From the cell containing the given text, extract its center point as [x, y] coordinate. 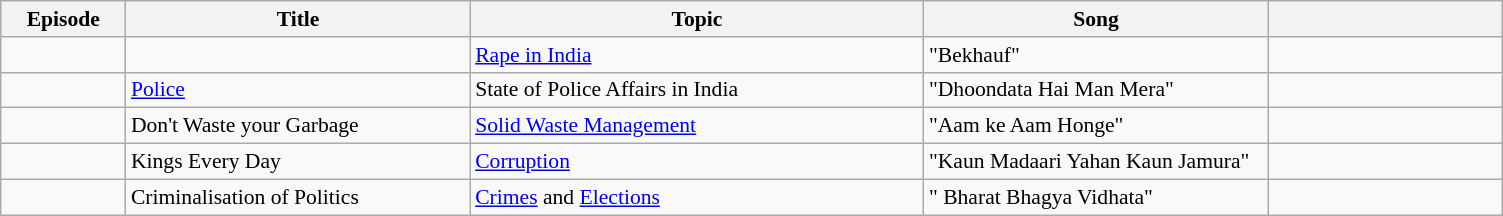
Kings Every Day [298, 162]
Crimes and Elections [697, 197]
Corruption [697, 162]
Criminalisation of Politics [298, 197]
Don't Waste your Garbage [298, 126]
Episode [64, 19]
" Bharat Bhagya Vidhata" [1096, 197]
Title [298, 19]
"Bekhauf" [1096, 55]
Rape in India [697, 55]
State of Police Affairs in India [697, 90]
"Dhoondata Hai Man Mera" [1096, 90]
Police [298, 90]
Topic [697, 19]
"Aam ke Aam Honge" [1096, 126]
"Kaun Madaari Yahan Kaun Jamura" [1096, 162]
Solid Waste Management [697, 126]
Song [1096, 19]
